Identify which cell holds the provided text, then report its (x, y) central coordinate. 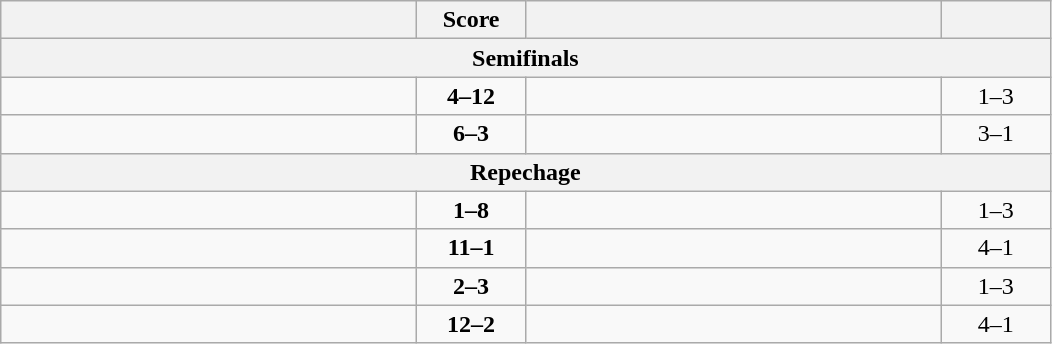
Semifinals (526, 58)
6–3 (472, 134)
Repechage (526, 172)
2–3 (472, 286)
11–1 (472, 248)
3–1 (996, 134)
Score (472, 20)
1–8 (472, 210)
12–2 (472, 324)
4–12 (472, 96)
